Scan for the cell matching the given text and deliver its (X, Y) coordinate at center. 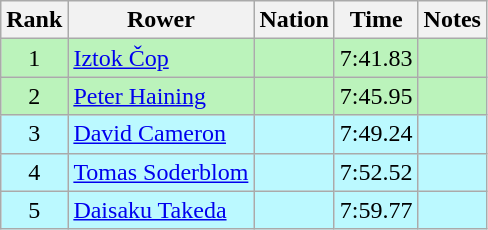
1 (34, 58)
4 (34, 172)
3 (34, 134)
Notes (452, 20)
7:59.77 (376, 210)
Nation (294, 20)
Iztok Čop (161, 58)
7:41.83 (376, 58)
5 (34, 210)
Peter Haining (161, 96)
Daisaku Takeda (161, 210)
David Cameron (161, 134)
Rank (34, 20)
7:45.95 (376, 96)
Tomas Soderblom (161, 172)
7:49.24 (376, 134)
Time (376, 20)
Rower (161, 20)
2 (34, 96)
7:52.52 (376, 172)
